Return the (X, Y) coordinate for the center point of the cell that contains the specified text.  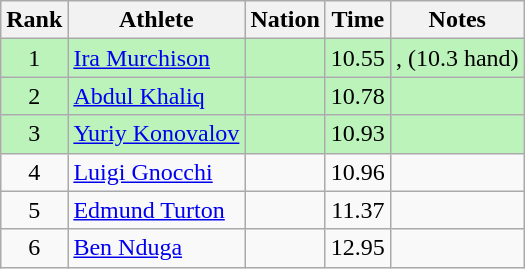
Ben Nduga (156, 248)
Ira Murchison (156, 58)
11.37 (358, 210)
Edmund Turton (156, 210)
10.96 (358, 172)
5 (34, 210)
1 (34, 58)
10.55 (358, 58)
Rank (34, 20)
4 (34, 172)
Yuriy Konovalov (156, 134)
Nation (285, 20)
Luigi Gnocchi (156, 172)
3 (34, 134)
Notes (457, 20)
Time (358, 20)
10.93 (358, 134)
10.78 (358, 96)
, (10.3 hand) (457, 58)
Abdul Khaliq (156, 96)
6 (34, 248)
2 (34, 96)
Athlete (156, 20)
12.95 (358, 248)
